Scan for the cell matching the given text and deliver its [x, y] coordinate at center. 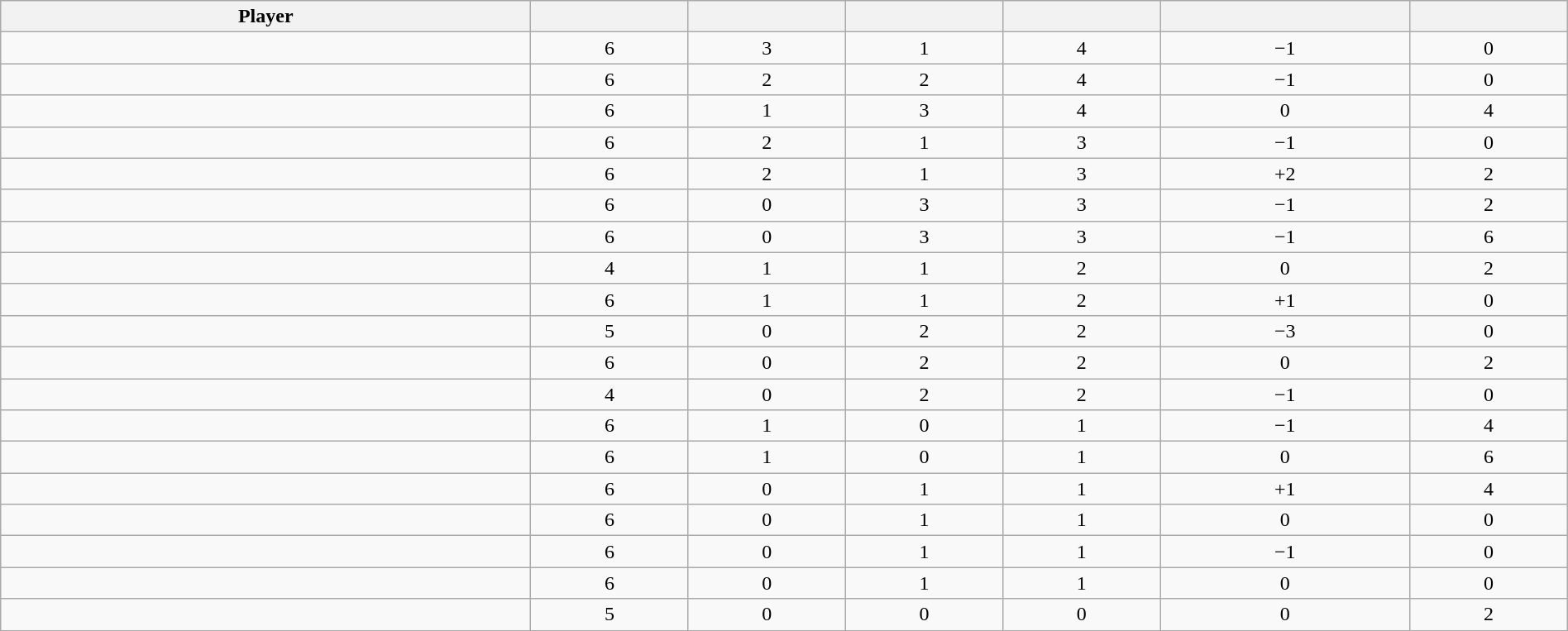
Player [266, 17]
−3 [1285, 331]
+2 [1285, 174]
